Extract the (x, y) coordinate from the center of the cell holding the provided text.  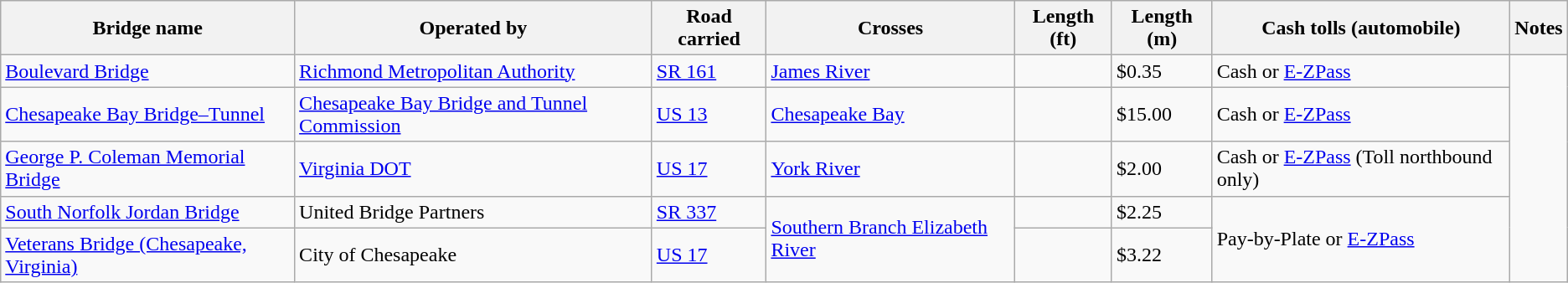
SR 161 (709, 71)
Richmond Metropolitan Authority (474, 71)
James River (890, 71)
Pay-by-Plate or E-ZPass (1361, 239)
Cash or E-ZPass (Toll northbound only) (1361, 169)
Operated by (474, 28)
$2.00 (1162, 169)
Chesapeake Bay Bridge and Tunnel Commission (474, 114)
York River (890, 169)
Chesapeake Bay Bridge–Tunnel (147, 114)
$0.35 (1162, 71)
Bridge name (147, 28)
$3.22 (1162, 255)
Virginia DOT (474, 169)
Road carried (709, 28)
Boulevard Bridge (147, 71)
$2.25 (1162, 212)
$15.00 (1162, 114)
Length (m) (1162, 28)
United Bridge Partners (474, 212)
US 13 (709, 114)
Veterans Bridge (Chesapeake, Virginia) (147, 255)
Southern Branch Elizabeth River (890, 239)
Length (ft) (1063, 28)
Cash tolls (automobile) (1361, 28)
George P. Coleman Memorial Bridge (147, 169)
Crosses (890, 28)
SR 337 (709, 212)
South Norfolk Jordan Bridge (147, 212)
Chesapeake Bay (890, 114)
Notes (1539, 28)
City of Chesapeake (474, 255)
